From the cell containing the given text, extract its center point as [X, Y] coordinate. 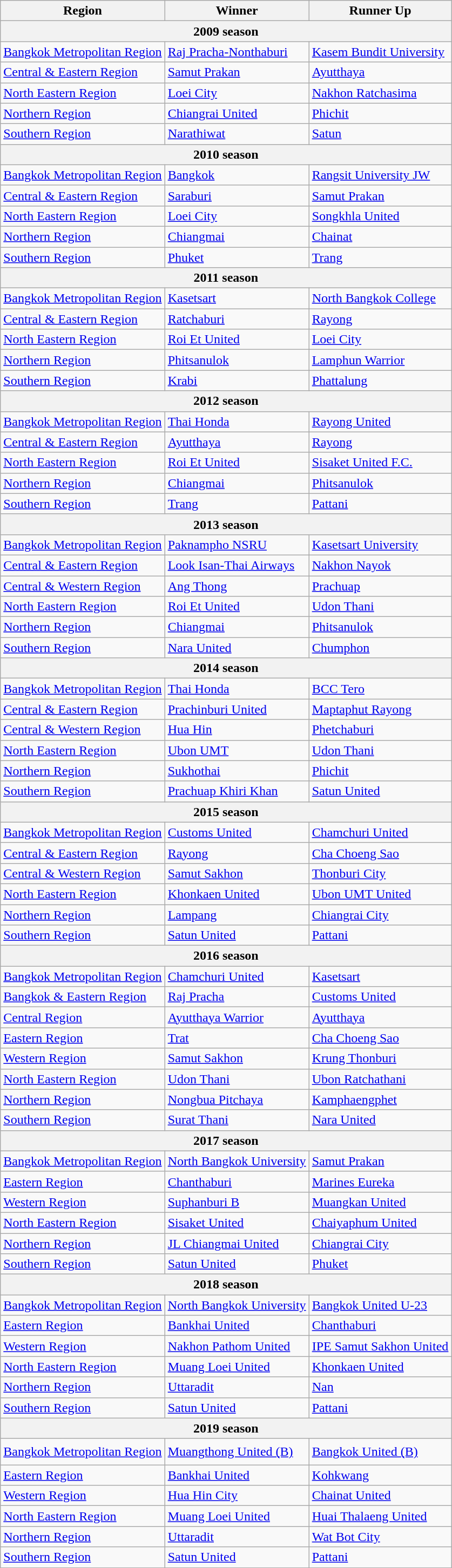
Chiangrai United [237, 113]
Kamphaengphet [380, 1099]
2009 season [226, 31]
Central Region [83, 1017]
Muangkan United [380, 1202]
Nakhon Pathom United [237, 1346]
Bangkok & Eastern Region [83, 997]
Nakhon Nayok [380, 565]
Wat Bot City [380, 1537]
Raj Pracha-Nonthaburi [237, 52]
Prachinburi United [237, 709]
Hua Hin [237, 730]
Chainat United [380, 1496]
2011 season [226, 278]
Satun [380, 134]
Runner Up [380, 11]
2014 season [226, 668]
Kohkwang [380, 1475]
2012 season [226, 401]
North Bangkok College [380, 298]
Ratchaburi [237, 319]
Krabi [237, 381]
Ubon UMT United [380, 894]
Saraburi [237, 195]
Maptaphut Rayong [380, 709]
BCC Tero [380, 689]
Nongbua Pitchaya [237, 1099]
Region [83, 11]
Rangsit University JW [380, 175]
2010 season [226, 154]
Lamphun Warrior [380, 360]
Thonburi City [380, 873]
Phetchaburi [380, 730]
Bangkok United (ฺB) [380, 1452]
Winner [237, 11]
Songkhla United [380, 216]
Marines Eureka [380, 1182]
Ubon Ratchathani [380, 1079]
Phattalung [380, 381]
Prachuap [380, 586]
Krung Thonburi [380, 1058]
Suphanburi B [237, 1202]
Ang Thong [237, 586]
Look Isan-Thai Airways [237, 565]
Ubon UMT [237, 750]
Lampang [237, 915]
Prachuap Khiri Khan [237, 791]
2017 season [226, 1141]
Narathiwat [237, 134]
Rayong United [380, 422]
Chumphon [380, 648]
2013 season [226, 524]
Raj Pracha [237, 997]
Bangkok [237, 175]
Hua Hin City [237, 1496]
2015 season [226, 812]
Trat [237, 1038]
Kasetsart University [380, 545]
Kasem Bundit University [380, 52]
Huai Thalaeng United [380, 1516]
Chainat [380, 236]
2019 season [226, 1428]
Muangthong United (ฺB) [237, 1452]
Paknampho NSRU [237, 545]
Sisaket United F.C. [380, 463]
JL Chiangmai United [237, 1243]
Bangkok United U-23 [380, 1305]
IPE Samut Sakhon United [380, 1346]
Nakhon Ratchasima [380, 93]
Surat Thani [237, 1120]
Ayutthaya Warrior [237, 1017]
Sukhothai [237, 771]
Nan [380, 1387]
Sisaket United [237, 1223]
2016 season [226, 956]
Chaiyaphum United [380, 1223]
2018 season [226, 1285]
